Locate the cell with the specified text and output its [X, Y] center coordinate. 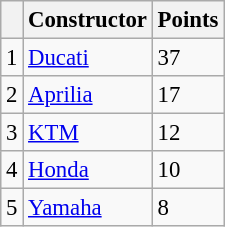
Aprilia [88, 95]
Ducati [88, 58]
1 [12, 58]
10 [188, 170]
8 [188, 208]
4 [12, 170]
5 [12, 208]
12 [188, 133]
37 [188, 58]
Constructor [88, 20]
3 [12, 133]
Honda [88, 170]
2 [12, 95]
Points [188, 20]
17 [188, 95]
Yamaha [88, 208]
KTM [88, 133]
